Return the (x, y) coordinate for the center point of the cell that contains the specified text.  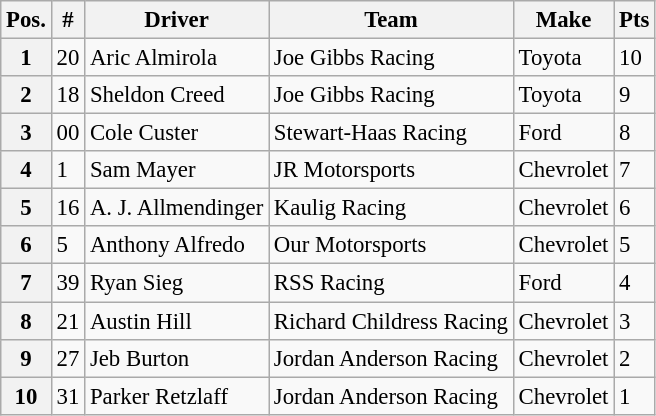
Jeb Burton (177, 358)
27 (68, 358)
Ryan Sieg (177, 283)
Sheldon Creed (177, 95)
Team (392, 20)
39 (68, 283)
Parker Retzlaff (177, 396)
Pos. (26, 20)
# (68, 20)
Make (563, 20)
A. J. Allmendinger (177, 208)
RSS Racing (392, 283)
JR Motorsports (392, 170)
Pts (634, 20)
21 (68, 321)
00 (68, 133)
Our Motorsports (392, 245)
18 (68, 95)
16 (68, 208)
Aric Almirola (177, 58)
Cole Custer (177, 133)
31 (68, 396)
Austin Hill (177, 321)
Anthony Alfredo (177, 245)
Sam Mayer (177, 170)
Richard Childress Racing (392, 321)
Driver (177, 20)
Stewart-Haas Racing (392, 133)
20 (68, 58)
Kaulig Racing (392, 208)
